Extract the (x, y) coordinate from the center of the cell holding the provided text.  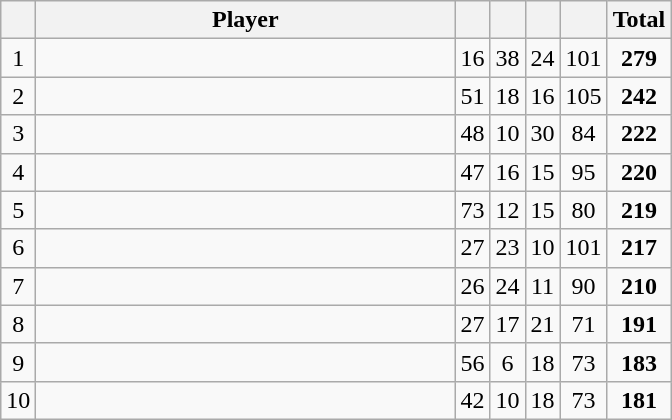
26 (472, 286)
11 (542, 286)
191 (639, 324)
21 (542, 324)
23 (508, 248)
Player (246, 20)
56 (472, 362)
279 (639, 58)
71 (584, 324)
9 (18, 362)
8 (18, 324)
3 (18, 134)
217 (639, 248)
181 (639, 400)
48 (472, 134)
183 (639, 362)
12 (508, 210)
47 (472, 172)
42 (472, 400)
5 (18, 210)
1 (18, 58)
105 (584, 96)
38 (508, 58)
7 (18, 286)
84 (584, 134)
220 (639, 172)
242 (639, 96)
2 (18, 96)
51 (472, 96)
80 (584, 210)
90 (584, 286)
95 (584, 172)
222 (639, 134)
Total (639, 20)
219 (639, 210)
210 (639, 286)
17 (508, 324)
30 (542, 134)
4 (18, 172)
